Provide the (x, y) coordinate of the cell's center where the given text is located.  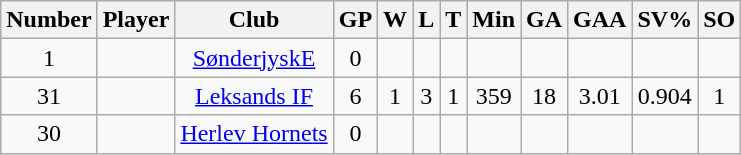
359 (494, 96)
GAA (600, 20)
SønderjyskE (254, 58)
31 (49, 96)
Player (136, 20)
Club (254, 20)
Herlev Hornets (254, 134)
Min (494, 20)
T (454, 20)
Leksands IF (254, 96)
L (426, 20)
SO (720, 20)
0.904 (665, 96)
W (396, 20)
GA (544, 20)
18 (544, 96)
3 (426, 96)
GP (355, 20)
Number (49, 20)
6 (355, 96)
3.01 (600, 96)
30 (49, 134)
SV% (665, 20)
